Scan for the cell matching the given text and deliver its (x, y) coordinate at center. 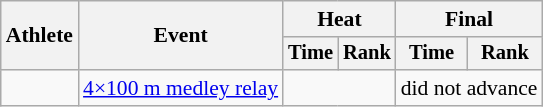
Athlete (40, 36)
4×100 m medley relay (180, 88)
Event (180, 36)
Heat (339, 19)
Final (470, 19)
did not advance (470, 88)
